Identify which cell holds the provided text, then report its (X, Y) central coordinate. 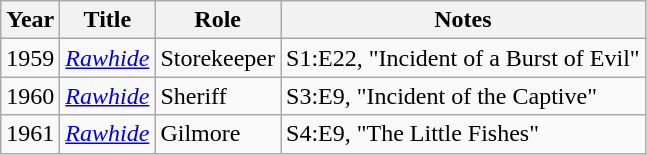
S4:E9, "The Little Fishes" (464, 134)
Role (218, 20)
Sheriff (218, 96)
1960 (30, 96)
S3:E9, "Incident of the Captive" (464, 96)
Storekeeper (218, 58)
1959 (30, 58)
Notes (464, 20)
Year (30, 20)
Gilmore (218, 134)
S1:E22, "Incident of a Burst of Evil" (464, 58)
1961 (30, 134)
Title (108, 20)
